Pinpoint the cell where the given text exists, returning its [x, y] midpoint coordinate. 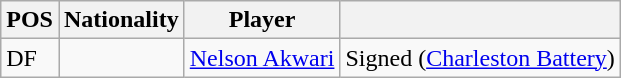
DF [30, 58]
POS [30, 20]
Signed (Charleston Battery) [480, 58]
Player [262, 20]
Nationality [121, 20]
Nelson Akwari [262, 58]
